From the cell containing the given text, extract its center point as (X, Y) coordinate. 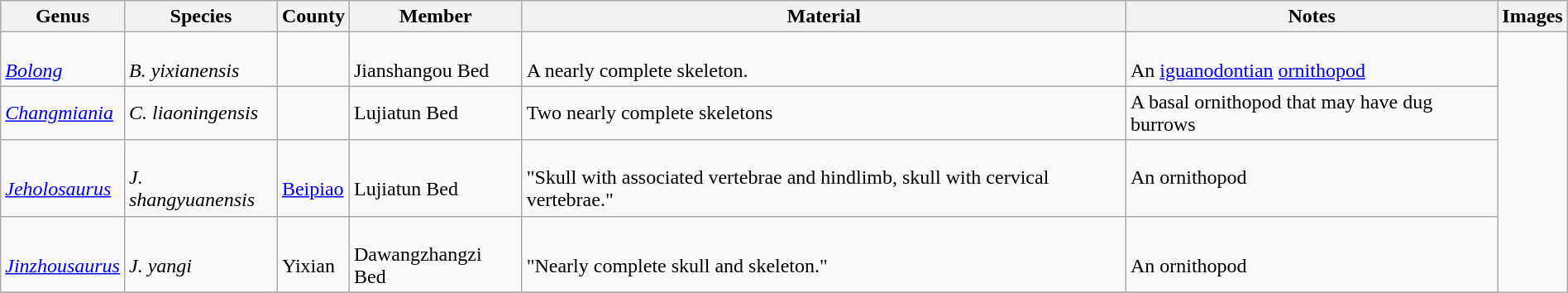
County (313, 17)
Yixian (313, 254)
Dawangzhangzi Bed (435, 254)
Two nearly complete skeletons (824, 113)
Bolong (63, 60)
Species (200, 17)
B. yixianensis (200, 60)
Images (1532, 17)
Member (435, 17)
J. yangi (200, 254)
Jianshangou Bed (435, 60)
Changmiania (63, 113)
An iguanodontian ornithopod (1312, 60)
A nearly complete skeleton. (824, 60)
"Skull with associated vertebrae and hindlimb, skull with cervical vertebrae." (824, 178)
J. shangyuanensis (200, 178)
Beipiao (313, 178)
Material (824, 17)
Jeholosaurus (63, 178)
A basal ornithopod that may have dug burrows (1312, 113)
Notes (1312, 17)
Genus (63, 17)
C. liaoningensis (200, 113)
Jinzhousaurus (63, 254)
"Nearly complete skull and skeleton." (824, 254)
